Provide the [X, Y] coordinate of the cell's center where the given text is located.  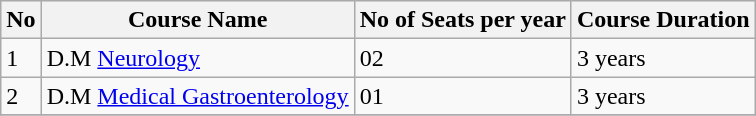
D.M Medical Gastroenterology [198, 96]
Course Duration [663, 20]
02 [462, 58]
1 [21, 58]
No of Seats per year [462, 20]
Course Name [198, 20]
D.M Neurology [198, 58]
2 [21, 96]
No [21, 20]
01 [462, 96]
